Extract the (X, Y) coordinate from the center of the cell holding the provided text.  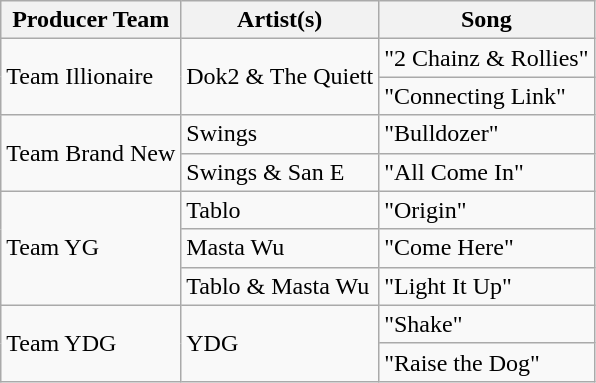
"Shake" (486, 324)
"Connecting Link" (486, 96)
Swings (280, 134)
Team Illionaire (91, 77)
"Light It Up" (486, 286)
Team YDG (91, 343)
Swings & San E (280, 172)
"Raise the Dog" (486, 362)
Masta Wu (280, 248)
"Origin" (486, 210)
"All Come In" (486, 172)
Tablo (280, 210)
Song (486, 20)
"2 Chainz & Rollies" (486, 58)
"Come Here" (486, 248)
Artist(s) (280, 20)
"Bulldozer" (486, 134)
Team Brand New (91, 153)
YDG (280, 343)
Tablo & Masta Wu (280, 286)
Team YG (91, 248)
Producer Team (91, 20)
Dok2 & The Quiett (280, 77)
